Identify which cell holds the provided text, then report its [x, y] central coordinate. 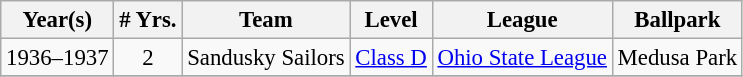
Year(s) [58, 20]
Ohio State League [522, 58]
1936–1937 [58, 58]
# Yrs. [148, 20]
League [522, 20]
Ballpark [677, 20]
Class D [391, 58]
Medusa Park [677, 58]
Level [391, 20]
Sandusky Sailors [266, 58]
Team [266, 20]
2 [148, 58]
